From the cell containing the given text, extract its center point as (X, Y) coordinate. 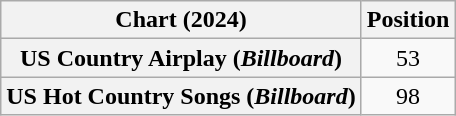
US Hot Country Songs (Billboard) (181, 96)
Position (408, 20)
53 (408, 58)
98 (408, 96)
US Country Airplay (Billboard) (181, 58)
Chart (2024) (181, 20)
